Capture the cell that displays the provided text and extract its [X, Y] central coordinate. 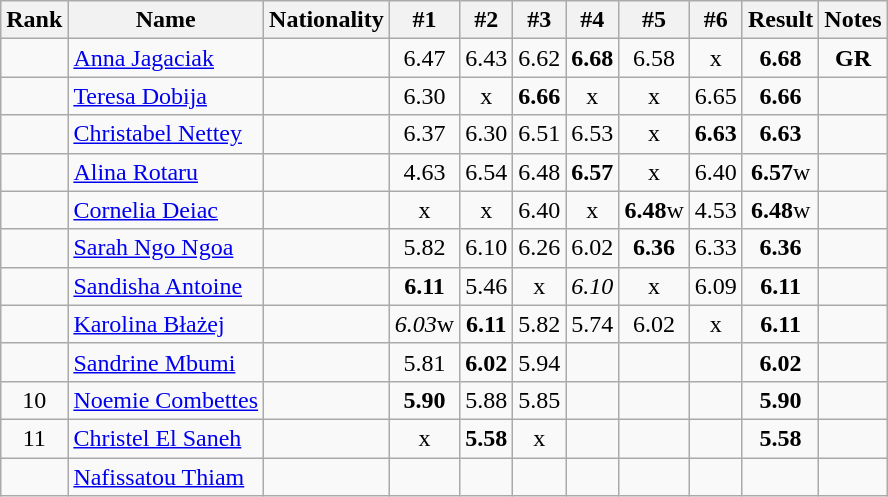
#1 [424, 20]
6.09 [716, 286]
Anna Jagaciak [166, 58]
Cornelia Deiac [166, 210]
6.43 [486, 58]
Rank [34, 20]
#4 [592, 20]
6.48 [540, 172]
Karolina Błażej [166, 324]
6.53 [592, 134]
4.53 [716, 210]
Name [166, 20]
6.57w [780, 172]
6.33 [716, 248]
Sarah Ngo Ngoa [166, 248]
Sandrine Mbumi [166, 362]
Christel El Saneh [166, 438]
4.63 [424, 172]
6.26 [540, 248]
11 [34, 438]
5.85 [540, 400]
Notes [853, 20]
6.57 [592, 172]
6.58 [654, 58]
Result [780, 20]
#2 [486, 20]
5.74 [592, 324]
Noemie Combettes [166, 400]
6.62 [540, 58]
#3 [540, 20]
5.88 [486, 400]
Alina Rotaru [166, 172]
6.03w [424, 324]
Nationality [327, 20]
6.65 [716, 96]
5.81 [424, 362]
Teresa Dobija [166, 96]
5.94 [540, 362]
6.51 [540, 134]
6.47 [424, 58]
Christabel Nettey [166, 134]
Nafissatou Thiam [166, 477]
6.37 [424, 134]
10 [34, 400]
GR [853, 58]
#6 [716, 20]
#5 [654, 20]
5.46 [486, 286]
6.54 [486, 172]
Sandisha Antoine [166, 286]
